Locate the cell with the specified text and output its [x, y] center coordinate. 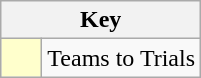
Teams to Trials [122, 58]
Key [101, 20]
